Pinpoint the cell where the given text exists, returning its (x, y) midpoint coordinate. 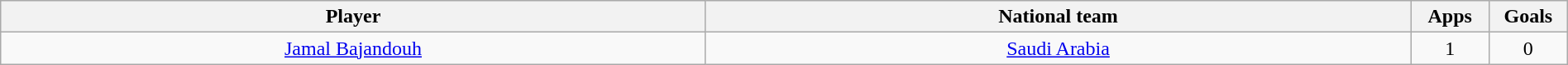
National team (1059, 17)
Player (354, 17)
1 (1451, 48)
Saudi Arabia (1059, 48)
0 (1528, 48)
Jamal Bajandouh (354, 48)
Goals (1528, 17)
Apps (1451, 17)
